Detect which cell encompasses the target text, then output its (X, Y) center coordinate. 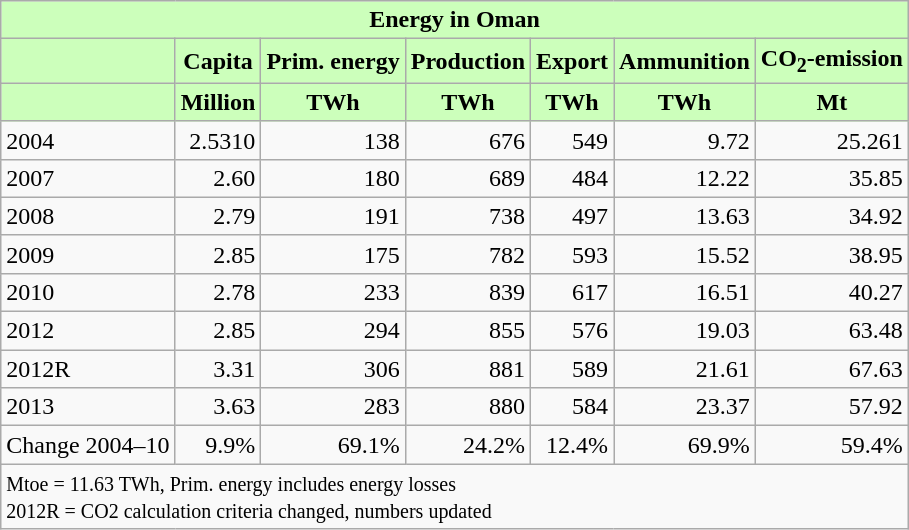
69.9% (685, 445)
38.95 (832, 254)
839 (468, 292)
2.79 (218, 216)
549 (572, 140)
855 (468, 331)
Prim. energy (333, 61)
Energy in Oman (455, 20)
191 (333, 216)
589 (572, 369)
2004 (88, 140)
59.4% (832, 445)
3.63 (218, 407)
689 (468, 178)
881 (468, 369)
180 (333, 178)
2008 (88, 216)
35.85 (832, 178)
2.5310 (218, 140)
9.72 (685, 140)
Export (572, 61)
2012 (88, 331)
2.60 (218, 178)
782 (468, 254)
283 (333, 407)
175 (333, 254)
67.63 (832, 369)
69.1% (333, 445)
233 (333, 292)
16.51 (685, 292)
484 (572, 178)
9.9% (218, 445)
21.61 (685, 369)
40.27 (832, 292)
Million (218, 102)
880 (468, 407)
3.31 (218, 369)
617 (572, 292)
12.4% (572, 445)
15.52 (685, 254)
294 (333, 331)
576 (572, 331)
2009 (88, 254)
13.63 (685, 216)
Production (468, 61)
63.48 (832, 331)
2.78 (218, 292)
306 (333, 369)
Capita (218, 61)
Mt (832, 102)
24.2% (468, 445)
34.92 (832, 216)
584 (572, 407)
738 (468, 216)
12.22 (685, 178)
19.03 (685, 331)
2007 (88, 178)
23.37 (685, 407)
676 (468, 140)
Change 2004–10 (88, 445)
2010 (88, 292)
CO2-emission (832, 61)
2012R (88, 369)
138 (333, 140)
497 (572, 216)
Ammunition (685, 61)
25.261 (832, 140)
57.92 (832, 407)
Mtoe = 11.63 TWh, Prim. energy includes energy losses 2012R = CO2 calculation criteria changed, numbers updated (455, 496)
2013 (88, 407)
593 (572, 254)
